Pinpoint the cell where the given text exists, returning its [X, Y] midpoint coordinate. 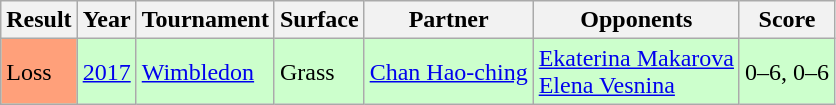
Ekaterina Makarova Elena Vesnina [636, 72]
Wimbledon [205, 72]
Chan Hao-ching [448, 72]
Score [786, 20]
Year [106, 20]
Surface [319, 20]
Tournament [205, 20]
Result [39, 20]
Partner [448, 20]
Loss [39, 72]
Opponents [636, 20]
0–6, 0–6 [786, 72]
2017 [106, 72]
Grass [319, 72]
